Detect which cell encompasses the target text, then output its [X, Y] center coordinate. 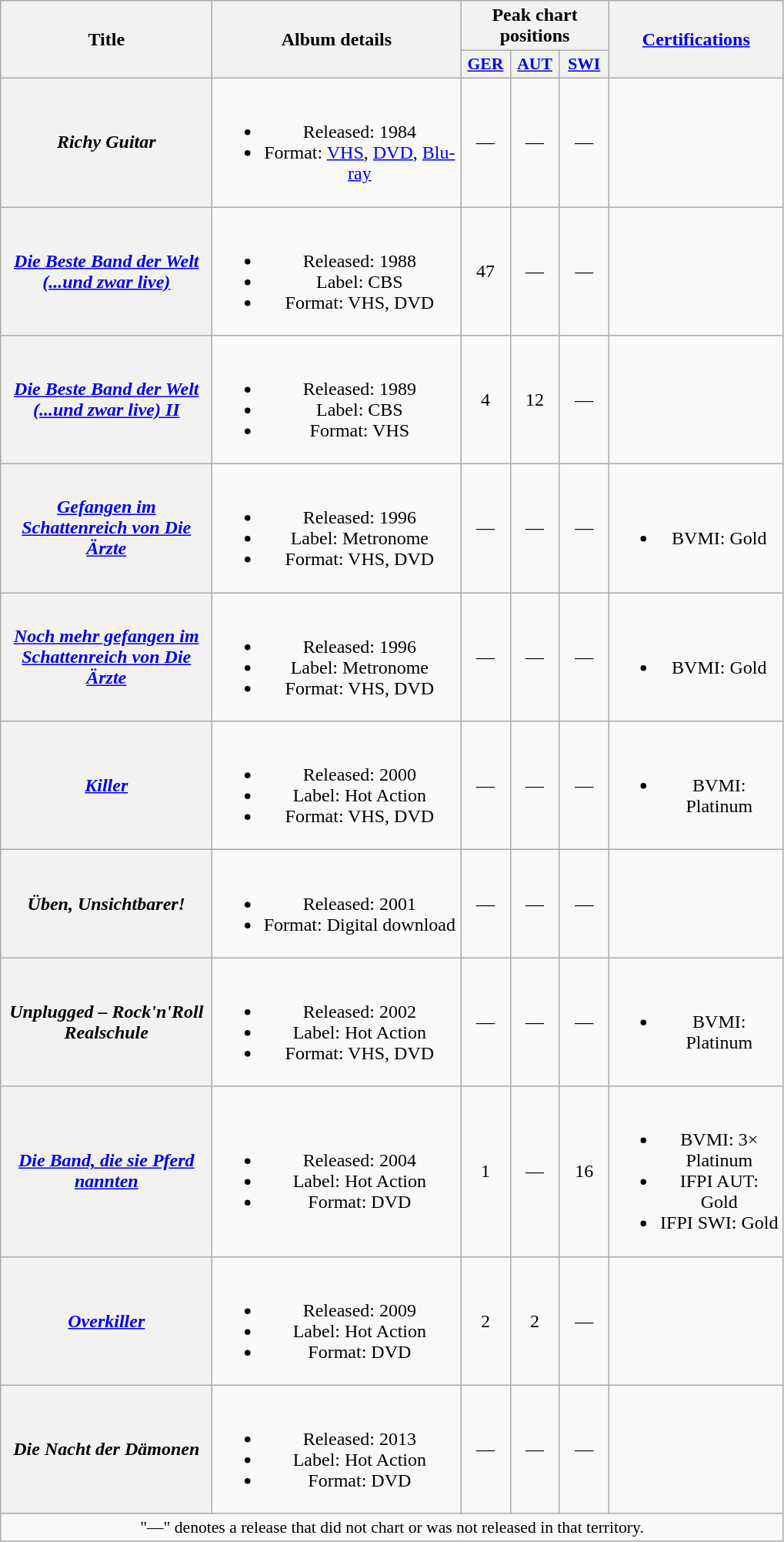
1 [485, 1172]
Released: 1984Format: VHS, DVD, Blu-ray [337, 142]
4 [485, 400]
Die Nacht der Dämonen [106, 1449]
47 [485, 271]
Released: 2009Label: Hot ActionFormat: DVD [337, 1321]
Unplugged – Rock'n'Roll Realschule [106, 1022]
Die Beste Band der Welt (...und zwar live) II [106, 400]
Noch mehr gefangen im Schattenreich von Die Ärzte [106, 657]
"—" denotes a release that did not chart or was not released in that territory. [392, 1527]
Released: 2013Label: Hot ActionFormat: DVD [337, 1449]
Overkiller [106, 1321]
Released: 2001Format: Digital download [337, 904]
GER [485, 65]
Released: 2000Label: Hot ActionFormat: VHS, DVD [337, 785]
Released: 2004Label: Hot ActionFormat: DVD [337, 1172]
Gefangen im Schattenreich von Die Ärzte [106, 528]
Peak chart positions [535, 26]
Certifications [696, 40]
Richy Guitar [106, 142]
Die Band, die sie Pferd nannten [106, 1172]
AUT [535, 65]
12 [535, 400]
Die Beste Band der Welt (...und zwar live) [106, 271]
Title [106, 40]
BVMI: 3× PlatinumIFPI AUT: GoldIFPI SWI: Gold [696, 1172]
Üben, Unsichtbarer! [106, 904]
Released: 2002Label: Hot ActionFormat: VHS, DVD [337, 1022]
Released: 1988Label: CBSFormat: VHS, DVD [337, 271]
Killer [106, 785]
16 [584, 1172]
Released: 1989Label: CBSFormat: VHS [337, 400]
SWI [584, 65]
Album details [337, 40]
